Determine the [x, y] coordinate at the center of the cell enclosing the given text.  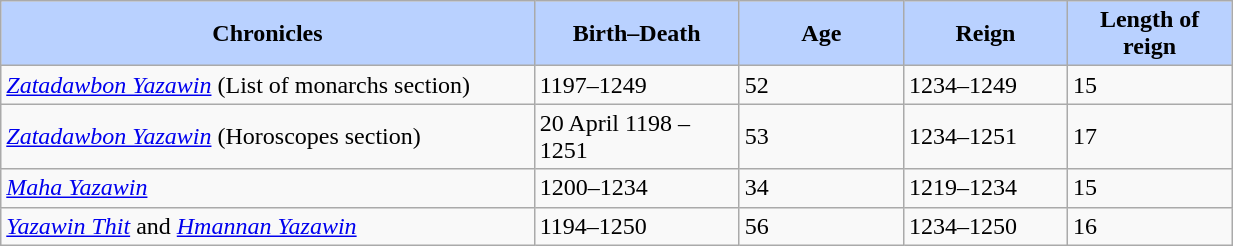
20 April 1198 – 1251 [636, 136]
16 [1149, 226]
34 [821, 188]
Yazawin Thit and Hmannan Yazawin [268, 226]
52 [821, 85]
Maha Yazawin [268, 188]
17 [1149, 136]
Birth–Death [636, 34]
1219–1234 [985, 188]
1200–1234 [636, 188]
1234–1249 [985, 85]
56 [821, 226]
Age [821, 34]
Length of reign [1149, 34]
Zatadawbon Yazawin (List of monarchs section) [268, 85]
Zatadawbon Yazawin (Horoscopes section) [268, 136]
1197–1249 [636, 85]
1194–1250 [636, 226]
1234–1250 [985, 226]
Chronicles [268, 34]
53 [821, 136]
Reign [985, 34]
1234–1251 [985, 136]
